Capture the cell that displays the provided text and extract its (X, Y) central coordinate. 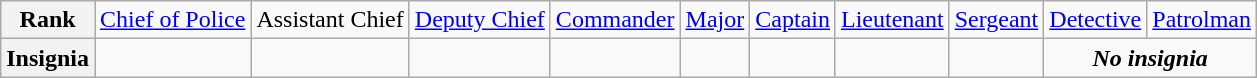
Assistant Chief (330, 20)
Major (715, 20)
Deputy Chief (480, 20)
Insignia (48, 58)
Chief of Police (173, 20)
Lieutenant (892, 20)
Rank (48, 20)
Captain (793, 20)
Patrolman (1202, 20)
Detective (1096, 20)
No insignia (1150, 58)
Commander (615, 20)
Sergeant (996, 20)
